Locate the cell with the specified text and output its (X, Y) center coordinate. 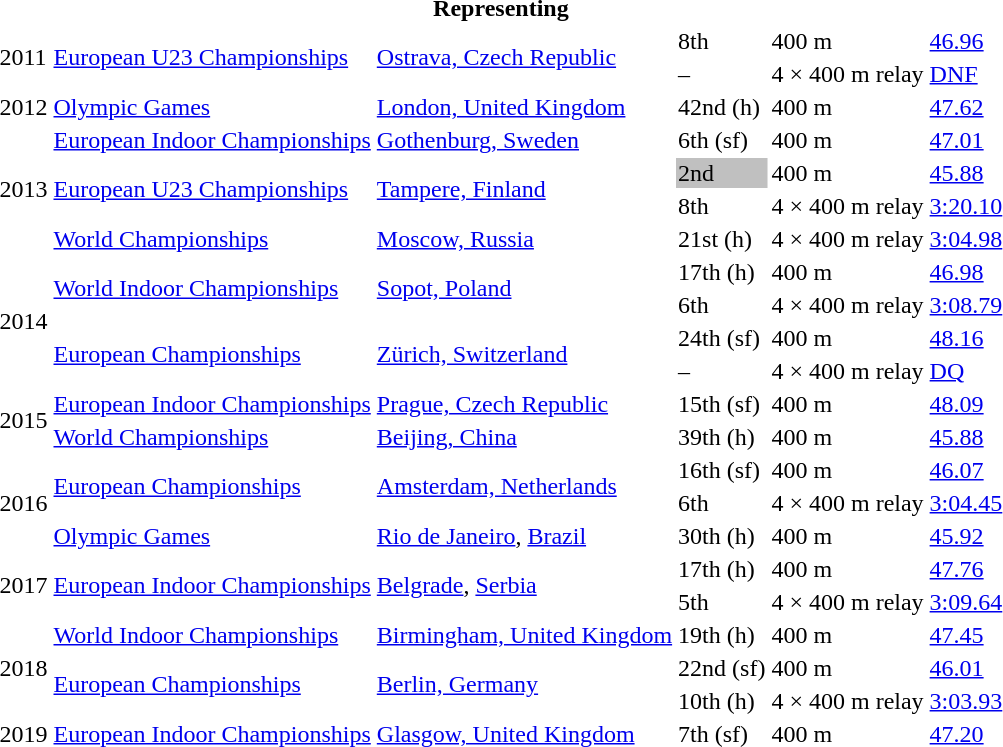
19th (h) (722, 635)
Ostrava, Czech Republic (524, 58)
30th (h) (722, 536)
Berlin, Germany (524, 684)
Sopot, Poland (524, 288)
21st (h) (722, 239)
Birmingham, United Kingdom (524, 635)
Prague, Czech Republic (524, 404)
Amsterdam, Netherlands (524, 486)
15th (sf) (722, 404)
24th (sf) (722, 338)
39th (h) (722, 437)
2nd (722, 173)
Gothenburg, Sweden (524, 140)
6th (sf) (722, 140)
Zürich, Switzerland (524, 354)
Moscow, Russia (524, 239)
22nd (sf) (722, 668)
Beijing, China (524, 437)
Belgrade, Serbia (524, 586)
Tampere, Finland (524, 190)
16th (sf) (722, 470)
10th (h) (722, 701)
Rio de Janeiro, Brazil (524, 536)
5th (722, 602)
42nd (h) (722, 107)
London, United Kingdom (524, 107)
